Scan for the cell matching the given text and deliver its (x, y) coordinate at center. 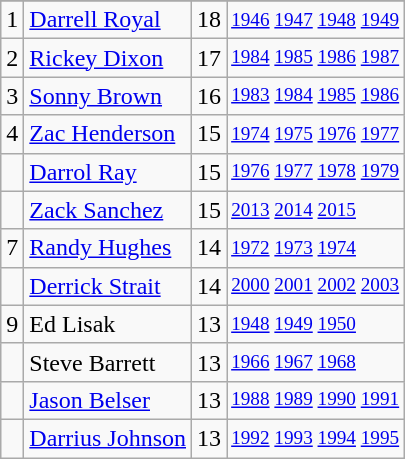
Darrius Johnson (108, 438)
1948 1949 1950 (316, 324)
1946 1947 1948 1949 (316, 20)
Derrick Strait (108, 286)
1976 1977 1978 1979 (316, 172)
Zac Henderson (108, 134)
2 (12, 58)
Randy Hughes (108, 248)
1972 1973 1974 (316, 248)
Steve Barrett (108, 362)
1 (12, 20)
2000 2001 2002 2003 (316, 286)
Darrol Ray (108, 172)
Sonny Brown (108, 96)
1974 1975 1976 1977 (316, 134)
1988 1989 1990 1991 (316, 400)
1966 1967 1968 (316, 362)
1983 1984 1985 1986 (316, 96)
Ed Lisak (108, 324)
9 (12, 324)
16 (210, 96)
Zack Sanchez (108, 210)
Jason Belser (108, 400)
4 (12, 134)
1992 1993 1994 1995 (316, 438)
3 (12, 96)
1984 1985 1986 1987 (316, 58)
7 (12, 248)
18 (210, 20)
17 (210, 58)
Rickey Dixon (108, 58)
2013 2014 2015 (316, 210)
Darrell Royal (108, 20)
